Output the [X, Y] coordinate of the center of the cell containing the given text.  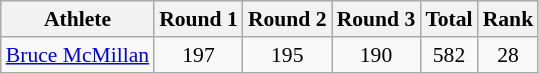
Athlete [78, 19]
Round 1 [198, 19]
28 [508, 55]
Round 3 [376, 19]
Rank [508, 19]
Bruce McMillan [78, 55]
190 [376, 55]
197 [198, 55]
195 [288, 55]
Round 2 [288, 19]
582 [448, 55]
Total [448, 19]
